Return (X, Y) of the center of cell containing provided text 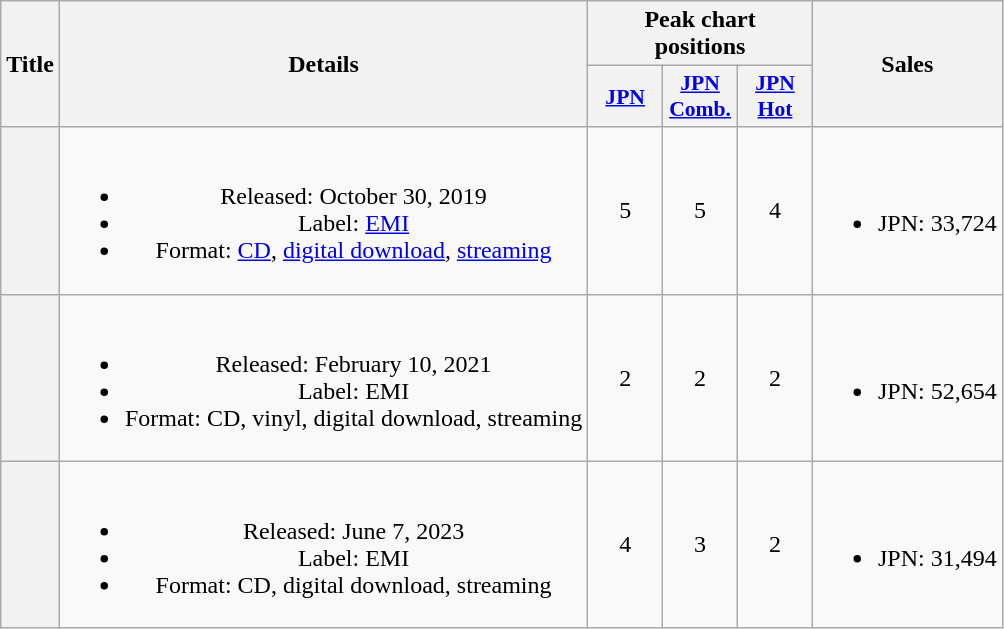
Released: October 30, 2019Label: EMIFormat: CD, digital download, streaming (323, 210)
Details (323, 64)
JPN (626, 96)
JPN: 33,724 (907, 210)
JPNHot (776, 96)
JPN: 52,654 (907, 378)
JPN: 31,494 (907, 544)
Sales (907, 64)
3 (700, 544)
Released: June 7, 2023Label: EMIFormat: CD, digital download, streaming (323, 544)
JPNComb. (700, 96)
Peak chartpositions (700, 34)
Released: February 10, 2021Label: EMIFormat: CD, vinyl, digital download, streaming (323, 378)
Title (30, 64)
